Find where the given text appears and provide that cell's center as [x, y] coordinate. 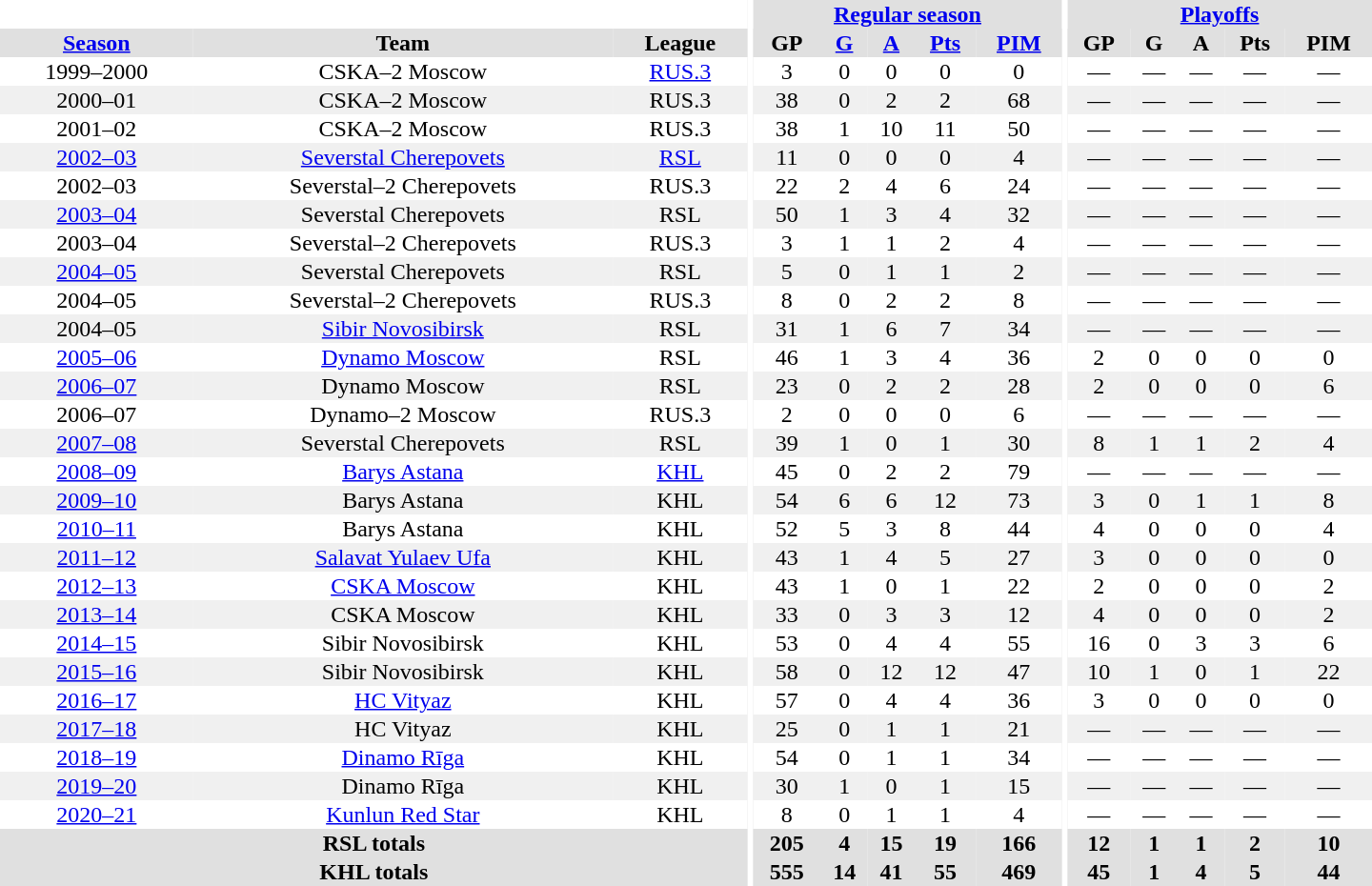
2000–01 [97, 100]
2018–19 [97, 757]
2005–06 [97, 357]
73 [1019, 500]
2019–20 [97, 786]
32 [1019, 214]
2009–10 [97, 500]
41 [892, 872]
205 [787, 843]
27 [1019, 557]
2001–02 [97, 129]
KHL totals [373, 872]
2011–12 [97, 557]
Team [403, 43]
2017–18 [97, 729]
RSL totals [373, 843]
57 [787, 700]
166 [1019, 843]
31 [787, 329]
Playoffs [1220, 14]
46 [787, 357]
39 [787, 443]
2012–13 [97, 586]
2010–11 [97, 529]
2014–15 [97, 643]
28 [1019, 386]
League [680, 43]
68 [1019, 100]
21 [1019, 729]
Regular season [907, 14]
25 [787, 729]
469 [1019, 872]
53 [787, 643]
2013–14 [97, 614]
14 [844, 872]
555 [787, 872]
2015–16 [97, 672]
33 [787, 614]
7 [945, 329]
1999–2000 [97, 71]
24 [1019, 186]
2007–08 [97, 443]
79 [1019, 472]
23 [787, 386]
47 [1019, 672]
Kunlun Red Star [403, 815]
58 [787, 672]
2016–17 [97, 700]
Dynamo–2 Moscow [403, 414]
Salavat Yulaev Ufa [403, 557]
Season [97, 43]
52 [787, 529]
2008–09 [97, 472]
16 [1099, 643]
19 [945, 843]
2020–21 [97, 815]
